For the text-containing cell, return its midpoint in (x, y) coordinate format. 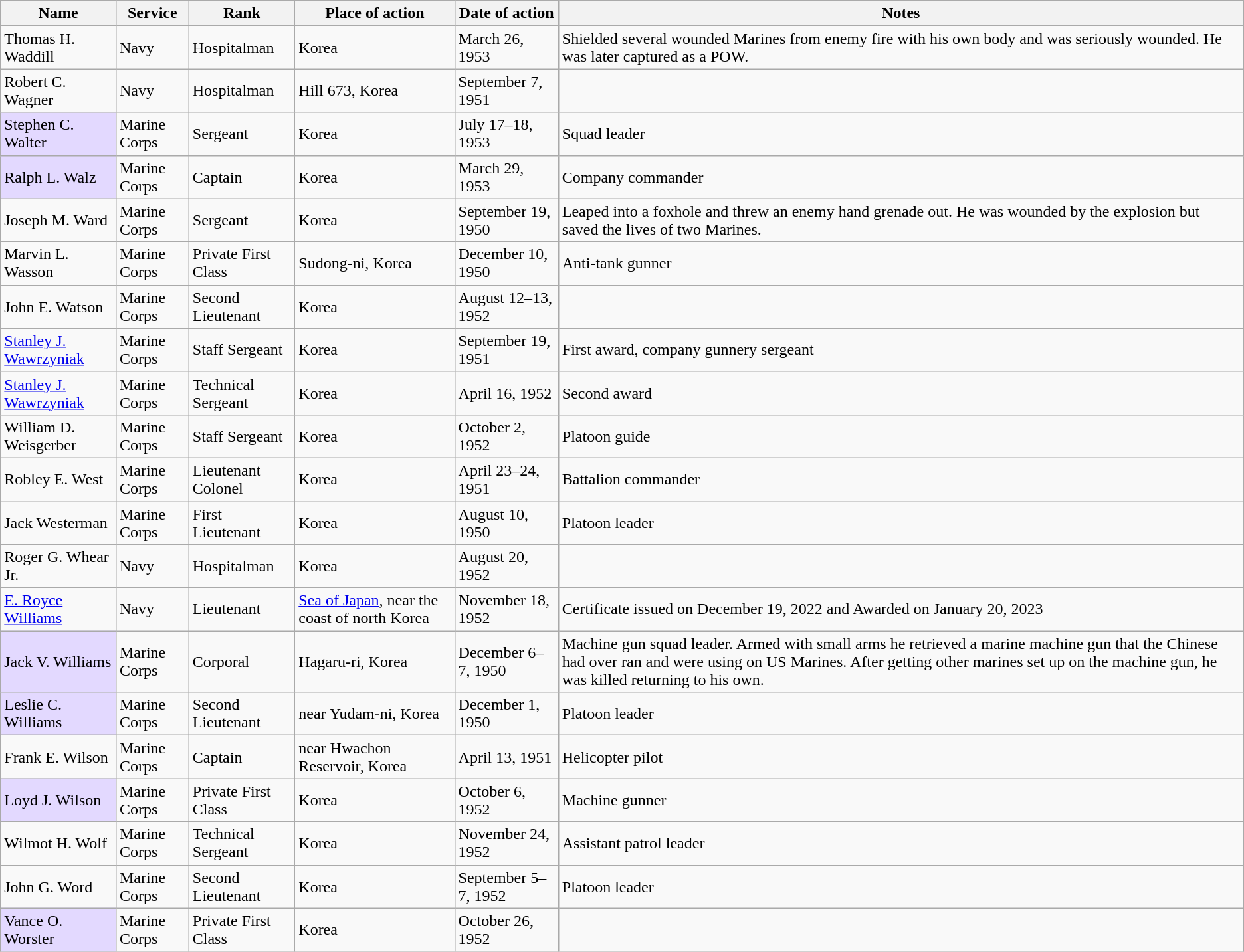
Name (58, 13)
near Hwachon Reservoir, Korea (375, 757)
Rank (242, 13)
September 5–7, 1952 (506, 886)
Stephen C. Walter (58, 134)
Squad leader (901, 134)
First Lieutenant (242, 522)
Hagaru-ri, Korea (375, 662)
October 26, 1952 (506, 930)
December 10, 1950 (506, 263)
Service (152, 13)
March 29, 1953 (506, 177)
September 19, 1950 (506, 221)
Loyd J. Wilson (58, 800)
August 12–13, 1952 (506, 307)
Lieutenant Colonel (242, 480)
March 26, 1953 (506, 48)
Anti-tank gunner (901, 263)
Place of action (375, 13)
Assistant patrol leader (901, 844)
Certificate issued on December 19, 2022 and Awarded on January 20, 2023 (901, 610)
September 19, 1951 (506, 349)
Vance O. Worster (58, 930)
Helicopter pilot (901, 757)
November 18, 1952 (506, 610)
Wilmot H. Wolf (58, 844)
Jack V. Williams (58, 662)
Joseph M. Ward (58, 221)
December 6–7, 1950 (506, 662)
William D. Weisgerber (58, 436)
November 24, 1952 (506, 844)
John G. Word (58, 886)
October 2, 1952 (506, 436)
October 6, 1952 (506, 800)
Hill 673, Korea (375, 90)
Sudong-ni, Korea (375, 263)
Jack Westerman (58, 522)
Robert C. Wagner (58, 90)
E. Royce Williams (58, 610)
April 23–24, 1951 (506, 480)
September 7, 1951 (506, 90)
Battalion commander (901, 480)
Lieutenant (242, 610)
Roger G. Whear Jr. (58, 566)
Marvin L. Wasson (58, 263)
Notes (901, 13)
Thomas H. Waddill (58, 48)
August 20, 1952 (506, 566)
First award, company gunnery sergeant (901, 349)
July 17–18, 1953 (506, 134)
August 10, 1950 (506, 522)
near Yudam-ni, Korea (375, 714)
Leslie C. Williams (58, 714)
Robley E. West (58, 480)
Ralph L. Walz (58, 177)
Date of action (506, 13)
Corporal (242, 662)
April 13, 1951 (506, 757)
Frank E. Wilson (58, 757)
Machine gunner (901, 800)
December 1, 1950 (506, 714)
Shielded several wounded Marines from enemy fire with his own body and was seriously wounded. He was later captured as a POW. (901, 48)
Platoon guide (901, 436)
April 16, 1952 (506, 393)
Company commander (901, 177)
Second award (901, 393)
Sea of Japan, near the coast of north Korea (375, 610)
Leaped into a foxhole and threw an enemy hand grenade out. He was wounded by the explosion but saved the lives of two Marines. (901, 221)
John E. Watson (58, 307)
